Capture the cell that displays the provided text and extract its (x, y) central coordinate. 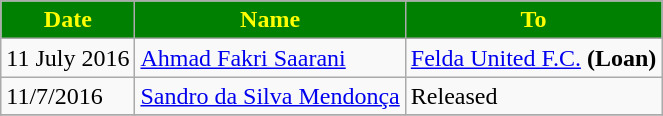
Felda United F.C. (Loan) (533, 58)
Sandro da Silva Mendonça (270, 96)
Date (68, 20)
Released (533, 96)
To (533, 20)
Ahmad Fakri Saarani (270, 58)
11/7/2016 (68, 96)
Name (270, 20)
11 July 2016 (68, 58)
